For the text-containing cell, return its midpoint in (x, y) coordinate format. 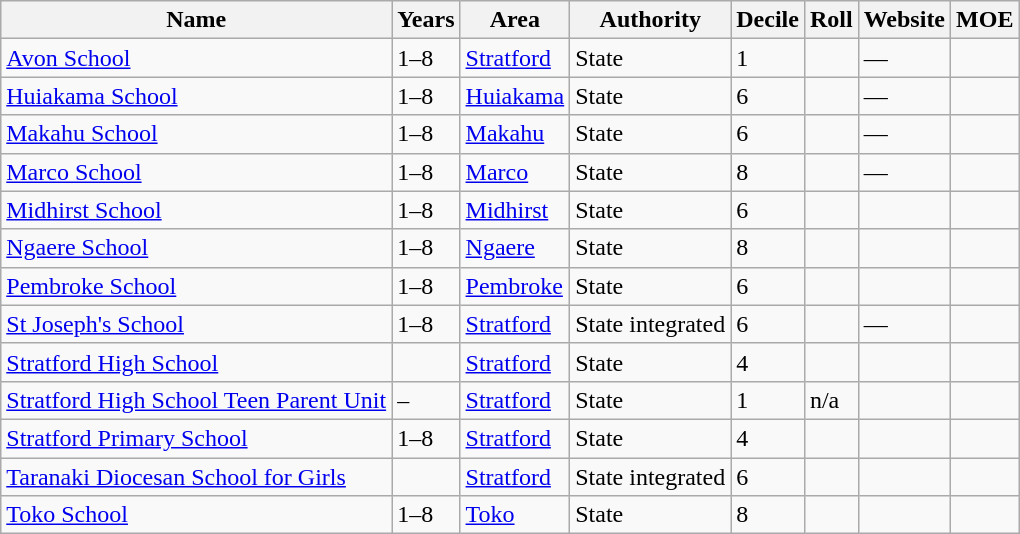
Name (196, 20)
Toko (515, 515)
Marco School (196, 172)
Midhirst (515, 210)
Decile (768, 20)
Ngaere School (196, 248)
Pembroke (515, 286)
n/a (831, 400)
Taranaki Diocesan School for Girls (196, 477)
Stratford Primary School (196, 438)
Area (515, 20)
Huiakama (515, 96)
Avon School (196, 58)
Marco (515, 172)
Website (904, 20)
Toko School (196, 515)
Midhirst School (196, 210)
Years (426, 20)
– (426, 400)
Authority (650, 20)
Makahu (515, 134)
Roll (831, 20)
Stratford High School Teen Parent Unit (196, 400)
Stratford High School (196, 362)
St Joseph's School (196, 324)
Pembroke School (196, 286)
MOE (985, 20)
Huiakama School (196, 96)
Ngaere (515, 248)
Makahu School (196, 134)
